Detect which cell encompasses the target text, then output its [x, y] center coordinate. 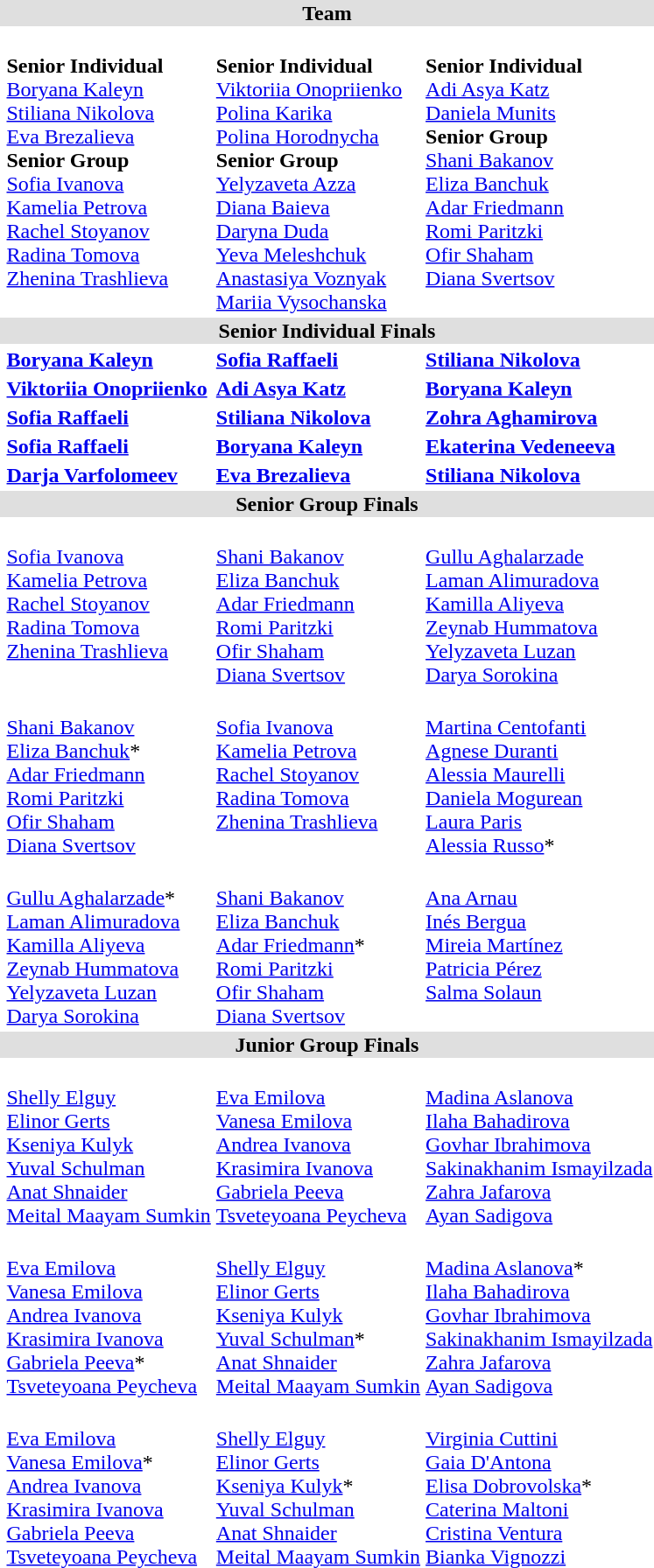
Shani BakanovEliza BanchukAdar FriedmannRomi ParitzkiOfir ShahamDiana Svertsov [318, 604]
Ekaterina Vedeneeva [539, 446]
Gullu Aghalarzade*Laman AlimuradovaKamilla AliyevaZeynab HummatovaYelyzaveta LuzanDarya Sorokina [109, 945]
Eva EmilovaVanesa EmilovaAndrea IvanovaKrasimira IvanovaGabriela Peeva*Tsveteyoana Peycheva [109, 1315]
Senior IndividualBoryana KaleynStiliana NikolovaEva BrezalievaSenior GroupSofia IvanovaKamelia PetrovaRachel StoyanovRadina TomovaZhenina Trashlieva [109, 171]
Eva EmilovaVanesa EmilovaAndrea IvanovaKrasimira IvanovaGabriela PeevaTsveteyoana Peycheva [318, 1144]
Zohra Aghamirova [539, 417]
Martina CentofantiAgnese DurantiAlessia MaurelliDaniela MogureanLaura ParisAlessia Russo* [539, 774]
Madina Aslanova*Ilaha BahadirovaGovhar IbrahimovaSakinakhanim IsmayilzadaZahra JafarovaAyan Sadigova [539, 1315]
Shelly ElguyElinor GertsKseniya KulykYuval SchulmanAnat ShnaiderMeital Maayam Sumkin [109, 1144]
Senior IndividualAdi Asya KatzDaniela MunitsSenior GroupShani BakanovEliza BanchukAdar FriedmannRomi ParitzkiOfir ShahamDiana Svertsov [539, 171]
Viktoriia Onopriienko [109, 388]
Adi Asya Katz [318, 388]
Ana ArnauInés BerguaMireia MartínezPatricia PérezSalma Solaun [539, 945]
Darja Varfolomeev [109, 475]
Team [327, 13]
Senior Individual Finals [327, 331]
Senior Group Finals [327, 504]
Shelly ElguyElinor GertsKseniya KulykYuval Schulman*Anat ShnaiderMeital Maayam Sumkin [318, 1315]
Junior Group Finals [327, 1045]
Eva Brezalieva [318, 475]
Shani BakanovEliza BanchukAdar Friedmann*Romi ParitzkiOfir ShahamDiana Svertsov [318, 945]
Madina AslanovaIlaha BahadirovaGovhar IbrahimovaSakinakhanim IsmayilzadaZahra JafarovaAyan Sadigova [539, 1144]
Gullu AghalarzadeLaman AlimuradovaKamilla AliyevaZeynab HummatovaYelyzaveta LuzanDarya Sorokina [539, 604]
Shani BakanovEliza Banchuk*Adar FriedmannRomi ParitzkiOfir ShahamDiana Svertsov [109, 774]
